Pinpoint the cell where the given text exists, returning its [X, Y] midpoint coordinate. 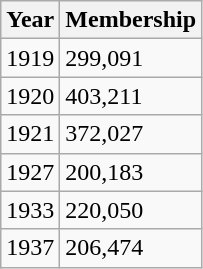
1919 [30, 58]
403,211 [131, 96]
206,474 [131, 248]
1927 [30, 172]
1920 [30, 96]
1933 [30, 210]
200,183 [131, 172]
220,050 [131, 210]
1921 [30, 134]
372,027 [131, 134]
Year [30, 20]
Membership [131, 20]
1937 [30, 248]
299,091 [131, 58]
